From the cell containing the given text, extract its center point as [x, y] coordinate. 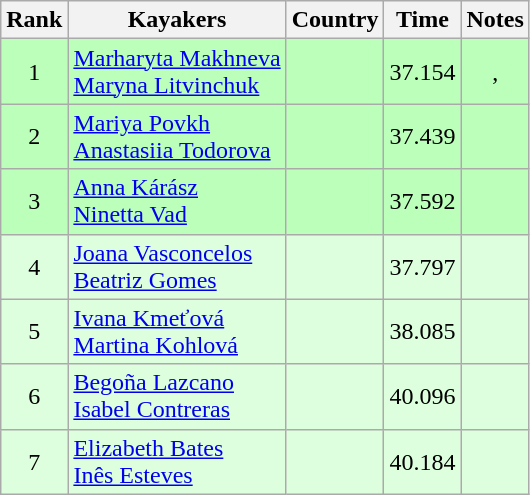
Mariya PovkhAnastasiia Todorova [177, 136]
Joana VasconcelosBeatriz Gomes [177, 266]
Country [335, 20]
Begoña LazcanoIsabel Contreras [177, 396]
Elizabeth BatesInês Esteves [177, 462]
40.096 [422, 396]
2 [34, 136]
Kayakers [177, 20]
Time [422, 20]
Rank [34, 20]
Ivana KmeťováMartina Kohlová [177, 332]
6 [34, 396]
37.797 [422, 266]
40.184 [422, 462]
3 [34, 202]
1 [34, 72]
7 [34, 462]
37.592 [422, 202]
38.085 [422, 332]
Anna KárászNinetta Vad [177, 202]
Notes [495, 20]
37.439 [422, 136]
5 [34, 332]
37.154 [422, 72]
, [495, 72]
4 [34, 266]
Marharyta MakhnevaMaryna Litvinchuk [177, 72]
